Provide the [x, y] coordinate of the cell's center where the given text is located.  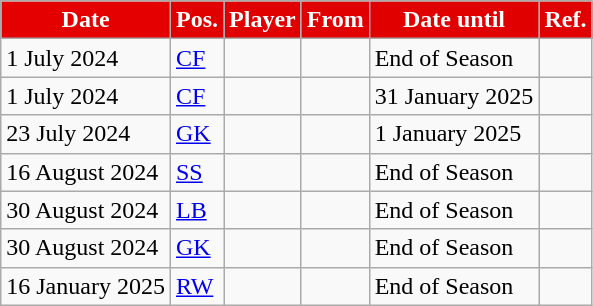
SS [196, 172]
31 January 2025 [454, 96]
Date [86, 20]
Player [263, 20]
From [335, 20]
Date until [454, 20]
16 January 2025 [86, 286]
RW [196, 286]
16 August 2024 [86, 172]
LB [196, 210]
23 July 2024 [86, 134]
Ref. [566, 20]
1 January 2025 [454, 134]
Pos. [196, 20]
